From the cell containing the given text, extract its center point as (x, y) coordinate. 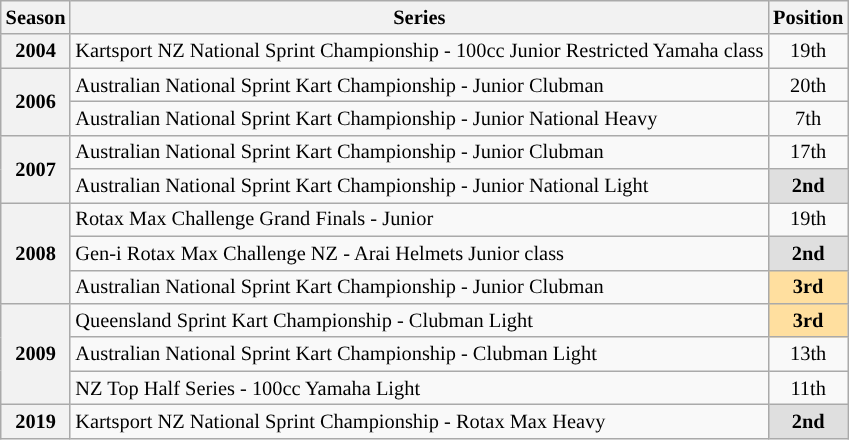
17th (808, 152)
Series (419, 17)
2008 (36, 252)
Australian National Sprint Kart Championship - Junior National Light (419, 186)
Season (36, 17)
11th (808, 388)
13th (808, 354)
Kartsport NZ National Sprint Championship - 100cc Junior Restricted Yamaha class (419, 51)
7th (808, 118)
20th (808, 85)
Australian National Sprint Kart Championship - Junior National Heavy (419, 118)
Gen-i Rotax Max Challenge NZ - Arai Helmets Junior class (419, 253)
2004 (36, 51)
2007 (36, 168)
2019 (36, 421)
Rotax Max Challenge Grand Finals - Junior (419, 219)
2009 (36, 354)
Australian National Sprint Kart Championship - Clubman Light (419, 354)
Position (808, 17)
NZ Top Half Series - 100cc Yamaha Light (419, 388)
2006 (36, 102)
Queensland Sprint Kart Championship - Clubman Light (419, 320)
Kartsport NZ National Sprint Championship - Rotax Max Heavy (419, 421)
